Return the (X, Y) coordinate for the center point of the cell that contains the specified text.  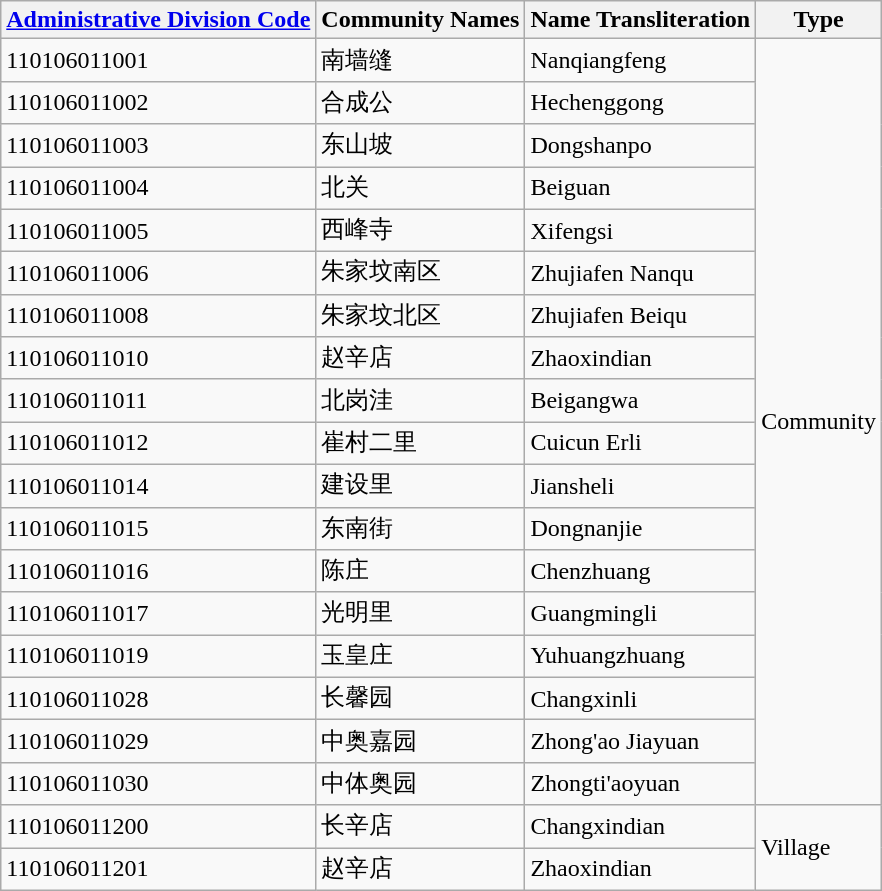
110106011006 (158, 274)
Yuhuangzhuang (640, 656)
110106011019 (158, 656)
北岗洼 (420, 400)
北关 (420, 188)
110106011011 (158, 400)
Zhong'ao Jiayuan (640, 742)
Jiansheli (640, 486)
110106011201 (158, 870)
110106011002 (158, 102)
Type (819, 20)
Changxindian (640, 826)
Beigangwa (640, 400)
110106011016 (158, 572)
Cuicun Erli (640, 444)
Community Names (420, 20)
南墙缝 (420, 60)
110106011003 (158, 146)
玉皇庄 (420, 656)
Beiguan (640, 188)
110106011004 (158, 188)
长辛店 (420, 826)
110106011012 (158, 444)
合成公 (420, 102)
崔村二里 (420, 444)
110106011030 (158, 784)
西峰寺 (420, 230)
Nanqiangfeng (640, 60)
110106011200 (158, 826)
110106011017 (158, 614)
东山坡 (420, 146)
Administrative Division Code (158, 20)
110106011008 (158, 316)
110106011001 (158, 60)
Changxinli (640, 698)
110106011015 (158, 528)
长馨园 (420, 698)
中奥嘉园 (420, 742)
中体奥园 (420, 784)
Dongshanpo (640, 146)
陈庄 (420, 572)
Hechenggong (640, 102)
Chenzhuang (640, 572)
Guangmingli (640, 614)
朱家坟南区 (420, 274)
110106011014 (158, 486)
Zhongti'aoyuan (640, 784)
110106011005 (158, 230)
朱家坟北区 (420, 316)
东南街 (420, 528)
Zhujiafen Beiqu (640, 316)
Zhujiafen Nanqu (640, 274)
110106011010 (158, 358)
110106011029 (158, 742)
Xifengsi (640, 230)
Name Transliteration (640, 20)
110106011028 (158, 698)
Dongnanjie (640, 528)
光明里 (420, 614)
建设里 (420, 486)
Village (819, 848)
Community (819, 422)
